Scan for the cell matching the given text and deliver its [X, Y] coordinate at center. 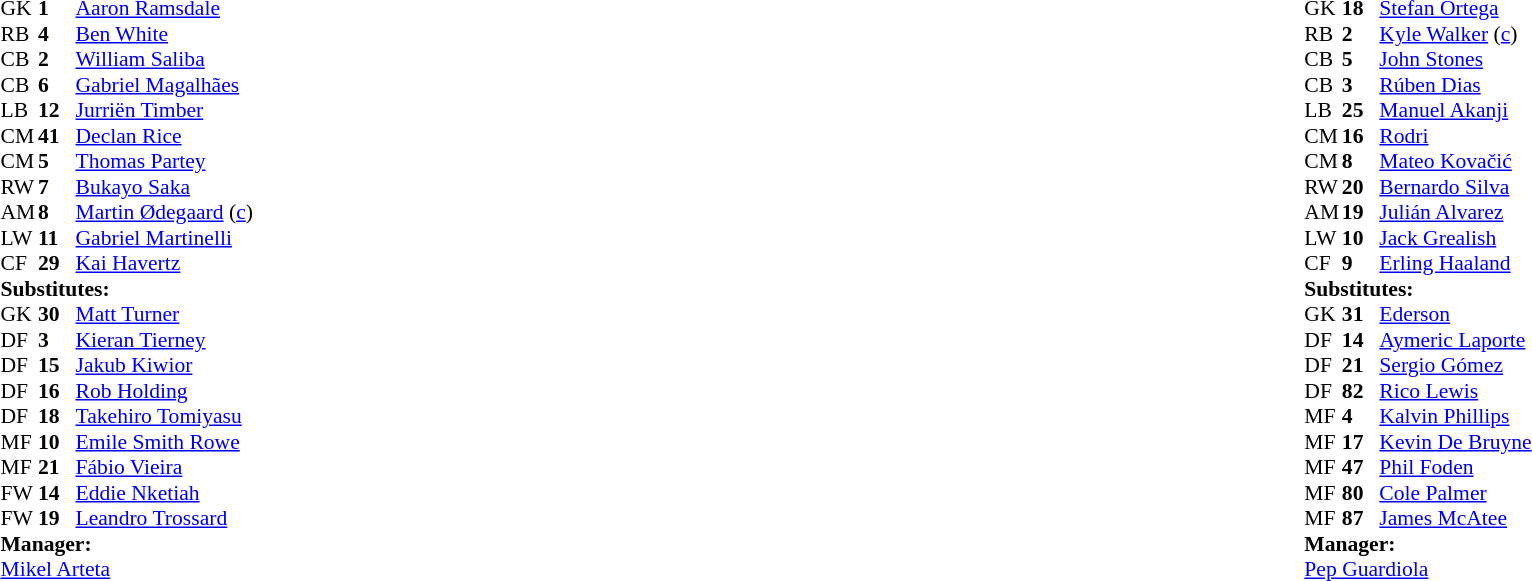
41 [57, 136]
Kai Havertz [164, 263]
11 [57, 238]
Declan Rice [164, 136]
Phil Foden [1455, 467]
Fábio Vieira [164, 467]
30 [57, 315]
Jakub Kiwior [164, 365]
Kyle Walker (c) [1455, 34]
Kieran Tierney [164, 340]
Gabriel Martinelli [164, 238]
Gabriel Magalhães [164, 85]
87 [1361, 519]
Erling Haaland [1455, 263]
Kevin De Bruyne [1455, 442]
Matt Turner [164, 315]
Leandro Trossard [164, 519]
Cole Palmer [1455, 493]
29 [57, 263]
6 [57, 85]
Julián Alvarez [1455, 213]
Rob Holding [164, 391]
Bernardo Silva [1455, 187]
Kalvin Phillips [1455, 417]
Rúben Dias [1455, 85]
82 [1361, 391]
Eddie Nketiah [164, 493]
Takehiro Tomiyasu [164, 417]
Mateo Kovačić [1455, 161]
William Saliba [164, 59]
Sergio Gómez [1455, 365]
80 [1361, 493]
18 [57, 417]
John Stones [1455, 59]
47 [1361, 467]
17 [1361, 442]
20 [1361, 187]
Aymeric Laporte [1455, 340]
Ben White [164, 34]
15 [57, 365]
Jurriën Timber [164, 111]
Thomas Partey [164, 161]
James McAtee [1455, 519]
Manuel Akanji [1455, 111]
31 [1361, 315]
Martin Ødegaard (c) [164, 213]
12 [57, 111]
25 [1361, 111]
Rodri [1455, 136]
Emile Smith Rowe [164, 442]
Bukayo Saka [164, 187]
Rico Lewis [1455, 391]
9 [1361, 263]
7 [57, 187]
Ederson [1455, 315]
Jack Grealish [1455, 238]
